Return the [x, y] coordinate for the center point of the cell that contains the specified text.  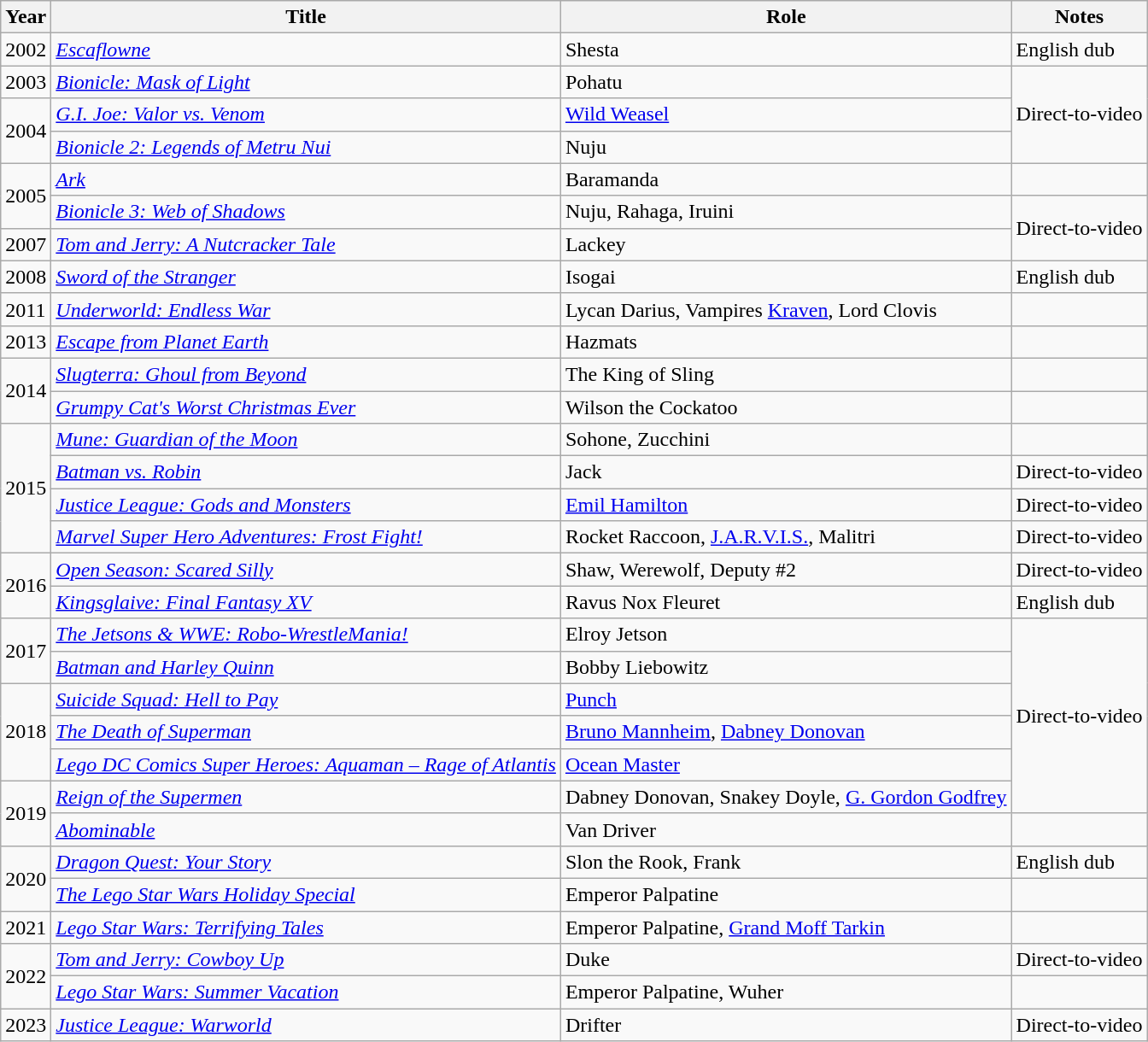
Wild Weasel [786, 114]
Lackey [786, 244]
Dabney Donovan, Snakey Doyle, G. Gordon Godfrey [786, 797]
Escaflowne [306, 50]
Title [306, 17]
Justice League: Warworld [306, 1025]
Escape from Planet Earth [306, 342]
Emperor Palpatine, Wuher [786, 992]
Ravus Nox Fleuret [786, 602]
2011 [26, 309]
Bobby Liebowitz [786, 667]
Lego Star Wars: Terrifying Tales [306, 927]
2017 [26, 651]
2020 [26, 878]
Van Driver [786, 829]
Pohatu [786, 82]
Tom and Jerry: Cowboy Up [306, 960]
Shaw, Werewolf, Deputy #2 [786, 570]
Lego Star Wars: Summer Vacation [306, 992]
Emperor Palpatine, Grand Moff Tarkin [786, 927]
Duke [786, 960]
G.I. Joe: Valor vs. Venom [306, 114]
Mune: Guardian of the Moon [306, 440]
2013 [26, 342]
Sword of the Stranger [306, 277]
Slon the Rook, Frank [786, 862]
The Jetsons & WWE: Robo-WrestleMania! [306, 635]
The King of Sling [786, 374]
Baramanda [786, 179]
Rocket Raccoon, J.A.R.V.I.S., Malitri [786, 537]
2021 [26, 927]
Batman and Harley Quinn [306, 667]
Year [26, 17]
Lego DC Comics Super Heroes: Aquaman – Rage of Atlantis [306, 764]
Wilson the Cockatoo [786, 407]
2018 [26, 732]
The Death of Superman [306, 732]
2015 [26, 489]
Ocean Master [786, 764]
Nuju [786, 147]
Suicide Squad: Hell to Pay [306, 700]
Elroy Jetson [786, 635]
Emil Hamilton [786, 505]
2016 [26, 586]
Drifter [786, 1025]
Dragon Quest: Your Story [306, 862]
Bruno Mannheim, Dabney Donovan [786, 732]
Bionicle 3: Web of Shadows [306, 212]
2019 [26, 813]
Marvel Super Hero Adventures: Frost Fight! [306, 537]
Role [786, 17]
Notes [1080, 17]
2004 [26, 131]
Nuju, Rahaga, Iruini [786, 212]
Slugterra: Ghoul from Beyond [306, 374]
2008 [26, 277]
2002 [26, 50]
Ark [306, 179]
Hazmats [786, 342]
The Lego Star Wars Holiday Special [306, 894]
Lycan Darius, Vampires Kraven, Lord Clovis [786, 309]
2014 [26, 390]
Bionicle 2: Legends of Metru Nui [306, 147]
Emperor Palpatine [786, 894]
2007 [26, 244]
Open Season: Scared Silly [306, 570]
Jack [786, 472]
Punch [786, 700]
Tom and Jerry: A Nutcracker Tale [306, 244]
Abominable [306, 829]
Underworld: Endless War [306, 309]
2003 [26, 82]
Justice League: Gods and Monsters [306, 505]
Grumpy Cat's Worst Christmas Ever [306, 407]
Bionicle: Mask of Light [306, 82]
Sohone, Zucchini [786, 440]
Batman vs. Robin [306, 472]
2023 [26, 1025]
2022 [26, 976]
Kingsglaive: Final Fantasy XV [306, 602]
Shesta [786, 50]
Isogai [786, 277]
2005 [26, 196]
Reign of the Supermen [306, 797]
